From the cell containing the given text, extract its center point as [x, y] coordinate. 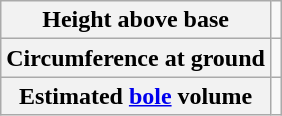
Circumference at ground [136, 58]
Estimated bole volume [136, 96]
Height above base [136, 20]
